Search for the cell housing the specified text and yield its [X, Y] center coordinate. 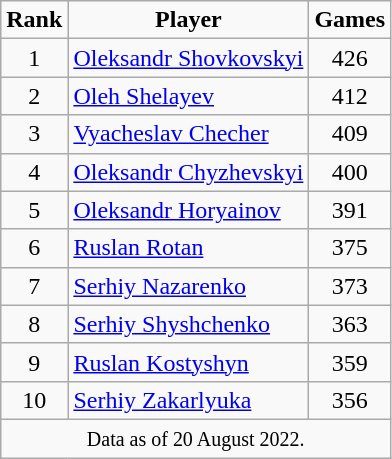
6 [34, 248]
Rank [34, 20]
Oleksandr Horyainov [188, 210]
9 [34, 362]
409 [350, 134]
400 [350, 172]
Serhiy Nazarenko [188, 286]
359 [350, 362]
4 [34, 172]
1 [34, 58]
363 [350, 324]
426 [350, 58]
Serhiy Shyshchenko [188, 324]
373 [350, 286]
10 [34, 400]
Data as of 20 August 2022. [196, 438]
Games [350, 20]
Serhiy Zakarlyuka [188, 400]
Oleksandr Shovkovskyi [188, 58]
375 [350, 248]
5 [34, 210]
412 [350, 96]
Oleh Shelayev [188, 96]
Player [188, 20]
Vyacheslav Checher [188, 134]
356 [350, 400]
Oleksandr Chyzhevskyi [188, 172]
391 [350, 210]
7 [34, 286]
2 [34, 96]
Ruslan Kostyshyn [188, 362]
Ruslan Rotan [188, 248]
3 [34, 134]
8 [34, 324]
